Pinpoint the cell where the given text exists, returning its [X, Y] midpoint coordinate. 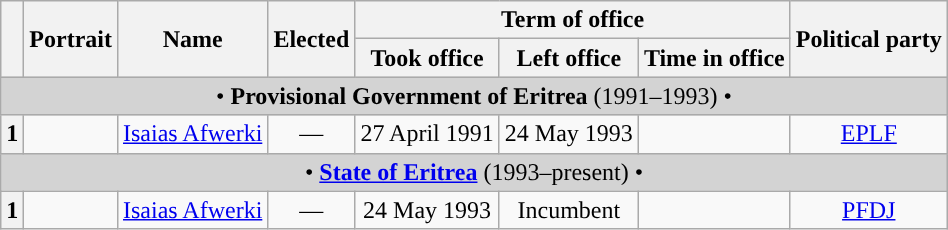
Term of office [572, 20]
Took office [427, 58]
Name [192, 39]
EPLF [868, 134]
PFDJ [868, 210]
• State of Eritrea (1993–present) • [474, 172]
27 April 1991 [427, 134]
Elected [312, 39]
Time in office [714, 58]
• Provisional Government of Eritrea (1991–1993) • [474, 96]
Left office [568, 58]
Portrait [71, 39]
Political party [868, 39]
Incumbent [568, 210]
